Extract the [x, y] coordinate from the center of the cell holding the provided text.  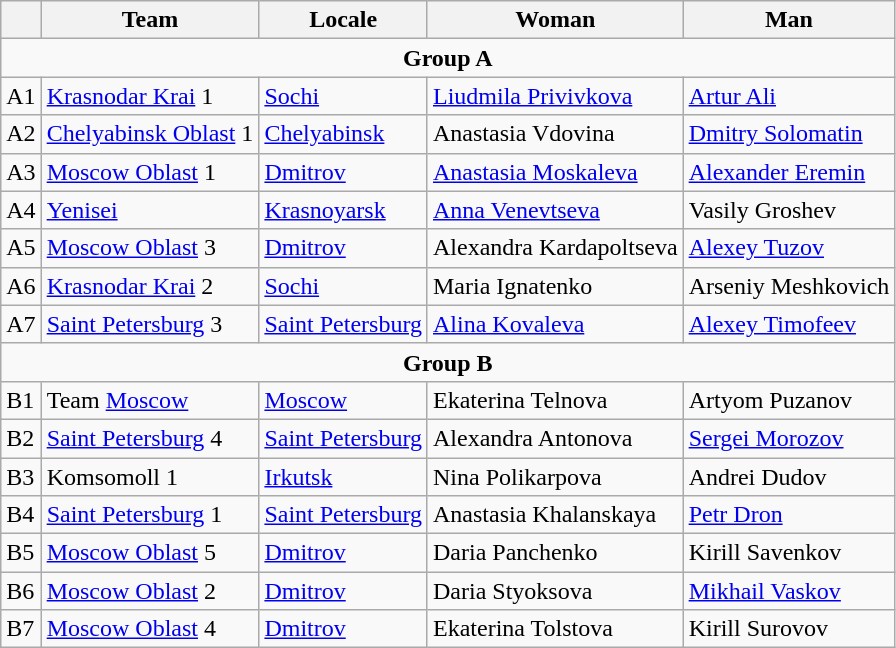
Krasnodar Krai 2 [150, 286]
Kirill Savenkov [789, 553]
B1 [21, 400]
Arseniy Meshkovich [789, 286]
B6 [21, 591]
Krasnoyarsk [344, 210]
Mikhail Vaskov [789, 591]
Dmitry Solomatin [789, 134]
A3 [21, 172]
Artur Ali [789, 96]
Locale [344, 20]
Chelyabinsk Oblast 1 [150, 134]
A4 [21, 210]
Anastasia Moskaleva [555, 172]
Woman [555, 20]
B2 [21, 438]
B3 [21, 477]
Irkutsk [344, 477]
Saint Petersburg 1 [150, 515]
Krasnodar Krai 1 [150, 96]
Alina Kovaleva [555, 324]
A7 [21, 324]
A1 [21, 96]
Yenisei [150, 210]
Saint Petersburg 4 [150, 438]
A6 [21, 286]
B7 [21, 629]
Daria Panchenko [555, 553]
Komsomoll 1 [150, 477]
Alexey Timofeev [789, 324]
Alexey Tuzov [789, 248]
Anastasia Vdovina [555, 134]
Petr Dron [789, 515]
Moscow Oblast 4 [150, 629]
Ekaterina Telnova [555, 400]
B5 [21, 553]
A5 [21, 248]
Sergei Morozov [789, 438]
Chelyabinsk [344, 134]
Nina Polikarpova [555, 477]
Moscow Oblast 2 [150, 591]
Moscow Oblast 5 [150, 553]
Ekaterina Tolstova [555, 629]
Liudmila Privivkova [555, 96]
Moscow [344, 400]
Team [150, 20]
Man [789, 20]
Team Moscow [150, 400]
Alexander Eremin [789, 172]
Alexandra Kardapoltseva [555, 248]
A2 [21, 134]
Daria Styoksova [555, 591]
Anna Venevtseva [555, 210]
Group A [448, 58]
Artyom Puzanov [789, 400]
Anastasia Khalanskaya [555, 515]
Group B [448, 362]
Maria Ignatenko [555, 286]
Andrei Dudov [789, 477]
Saint Petersburg 3 [150, 324]
Moscow Oblast 3 [150, 248]
Moscow Oblast 1 [150, 172]
B4 [21, 515]
Kirill Surovov [789, 629]
Vasily Groshev [789, 210]
Alexandra Antonova [555, 438]
